For the text-containing cell, return its midpoint in [X, Y] coordinate format. 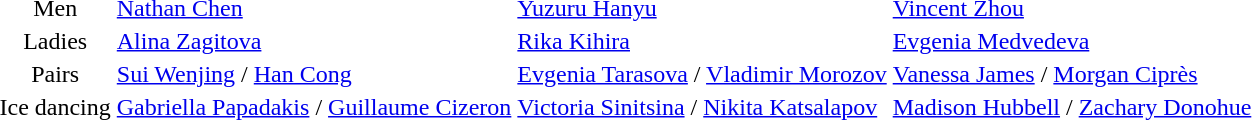
Rika Kihira [702, 41]
Evgenia Tarasova / Vladimir Morozov [702, 74]
Alina Zagitova [314, 41]
Sui Wenjing / Han Cong [314, 74]
